Scan for the cell matching the given text and deliver its [X, Y] coordinate at center. 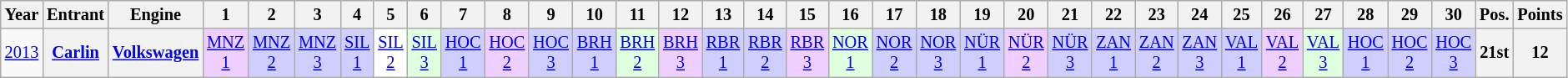
NÜR3 [1071, 53]
23 [1157, 14]
Pos. [1495, 14]
BRH1 [595, 53]
NOR1 [851, 53]
26 [1283, 14]
Carlin [75, 53]
3 [317, 14]
Year [22, 14]
20 [1026, 14]
BRH3 [681, 53]
17 [894, 14]
RBR1 [723, 53]
30 [1453, 14]
1 [225, 14]
VAL1 [1241, 53]
29 [1410, 14]
18 [937, 14]
13 [723, 14]
RBR2 [765, 53]
BRH2 [638, 53]
RBR3 [807, 53]
10 [595, 14]
NÜR1 [983, 53]
21 [1071, 14]
SIL3 [425, 53]
21st [1495, 53]
14 [765, 14]
NÜR2 [1026, 53]
15 [807, 14]
SIL1 [357, 53]
8 [507, 14]
7 [464, 14]
6 [425, 14]
ZAN2 [1157, 53]
Engine [155, 14]
11 [638, 14]
27 [1323, 14]
9 [550, 14]
VAL2 [1283, 53]
5 [390, 14]
Volkswagen [155, 53]
MNZ2 [272, 53]
VAL3 [1323, 53]
NOR2 [894, 53]
ZAN1 [1113, 53]
Points [1540, 14]
19 [983, 14]
16 [851, 14]
22 [1113, 14]
MNZ1 [225, 53]
SIL2 [390, 53]
MNZ3 [317, 53]
25 [1241, 14]
2 [272, 14]
4 [357, 14]
Entrant [75, 14]
28 [1366, 14]
ZAN3 [1200, 53]
24 [1200, 14]
NOR3 [937, 53]
2013 [22, 53]
